Detect which cell encompasses the target text, then output its (X, Y) center coordinate. 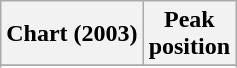
Peakposition (189, 34)
Chart (2003) (72, 34)
